For the text-containing cell, return its midpoint in [x, y] coordinate format. 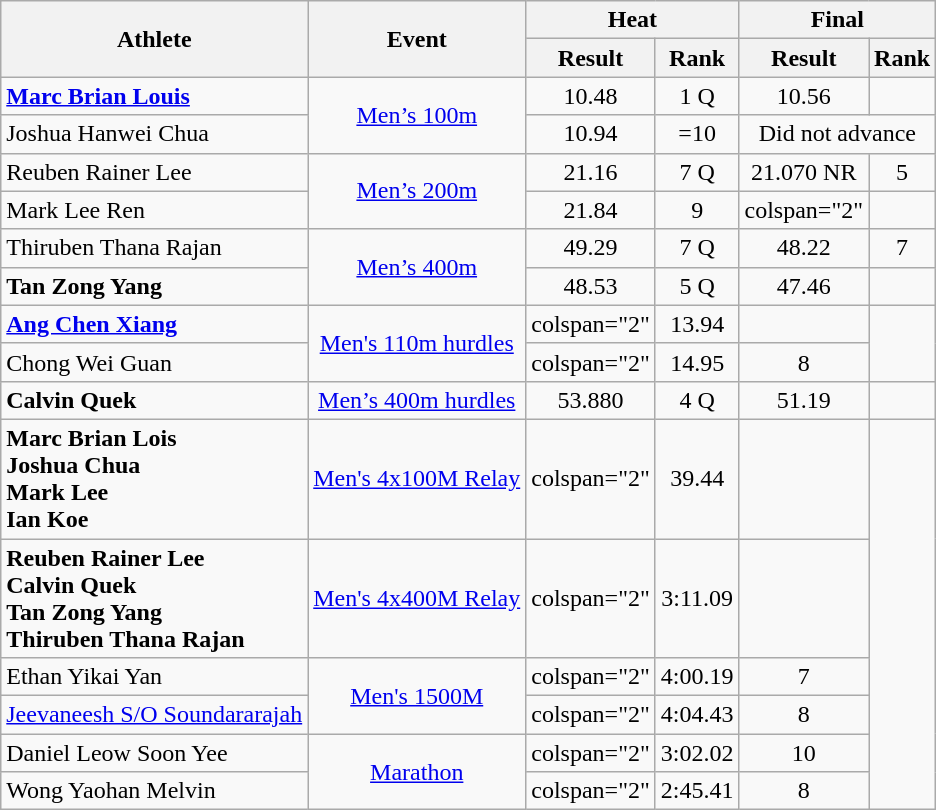
4 Q [697, 400]
Reuben Rainer Lee [154, 172]
Calvin Quek [154, 400]
4:00.19 [697, 677]
Final [838, 20]
10 [804, 753]
=10 [697, 134]
Heat [632, 20]
1 Q [697, 96]
48.53 [591, 286]
Marc Brian LoisJoshua ChuaMark LeeIan Koe [154, 478]
Wong Yaohan Melvin [154, 791]
Chong Wei Guan [154, 362]
10.94 [591, 134]
4:04.43 [697, 715]
5 Q [697, 286]
Men's 1500M [417, 696]
39.44 [697, 478]
Thiruben Thana Rajan [154, 248]
Ang Chen Xiang [154, 324]
10.48 [591, 96]
Athlete [154, 39]
Men's 4x100M Relay [417, 478]
3:11.09 [697, 598]
48.22 [804, 248]
Men’s 400m [417, 267]
Event [417, 39]
Marc Brian Louis [154, 96]
13.94 [697, 324]
Did not advance [838, 134]
Men's 4x400M Relay [417, 598]
5 [902, 172]
Men's 110m hurdles [417, 343]
3:02.02 [697, 753]
Ethan Yikai Yan [154, 677]
Reuben Rainer LeeCalvin QuekTan Zong YangThiruben Thana Rajan [154, 598]
Men’s 100m [417, 115]
Men’s 400m hurdles [417, 400]
14.95 [697, 362]
Marathon [417, 772]
21.070 NR [804, 172]
47.46 [804, 286]
51.19 [804, 400]
Jeevaneesh S/O Soundararajah [154, 715]
49.29 [591, 248]
21.16 [591, 172]
Joshua Hanwei Chua [154, 134]
Mark Lee Ren [154, 210]
Men’s 200m [417, 191]
53.880 [591, 400]
Daniel Leow Soon Yee [154, 753]
9 [697, 210]
10.56 [804, 96]
21.84 [591, 210]
Tan Zong Yang [154, 286]
2:45.41 [697, 791]
